Detect which cell encompasses the target text, then output its (x, y) center coordinate. 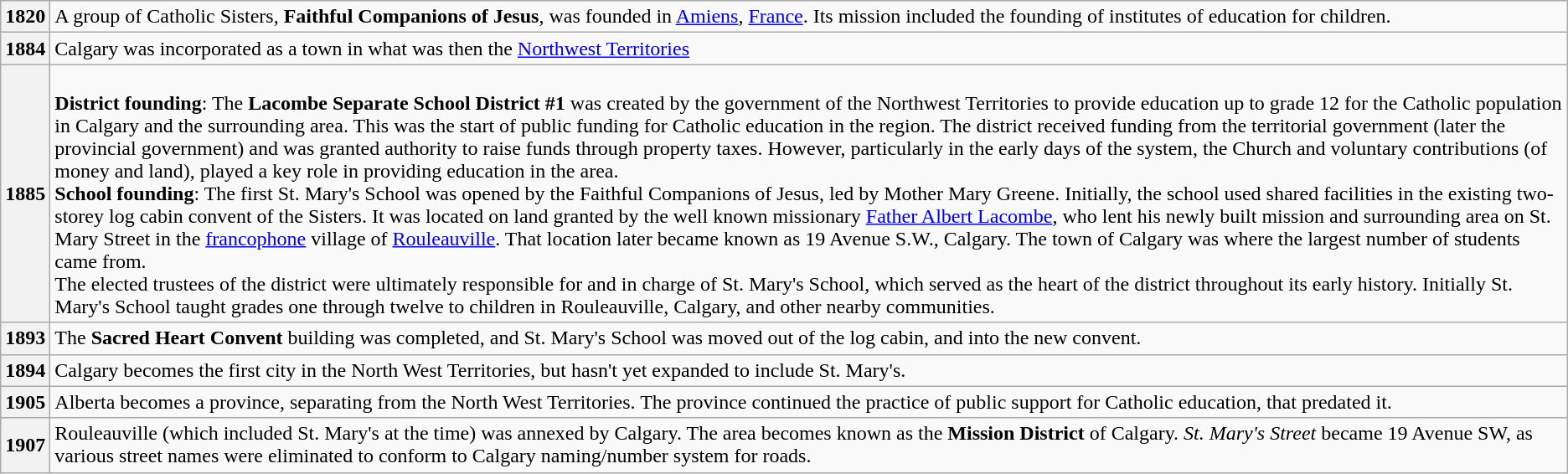
1885 (25, 193)
Calgary becomes the first city in the North West Territories, but hasn't yet expanded to include St. Mary's. (809, 370)
The Sacred Heart Convent building was completed, and St. Mary's School was moved out of the log cabin, and into the new convent. (809, 338)
1884 (25, 49)
1907 (25, 446)
1820 (25, 17)
1893 (25, 338)
1894 (25, 370)
1905 (25, 402)
Calgary was incorporated as a town in what was then the Northwest Territories (809, 49)
